For the text-containing cell, return its midpoint in [X, Y] coordinate format. 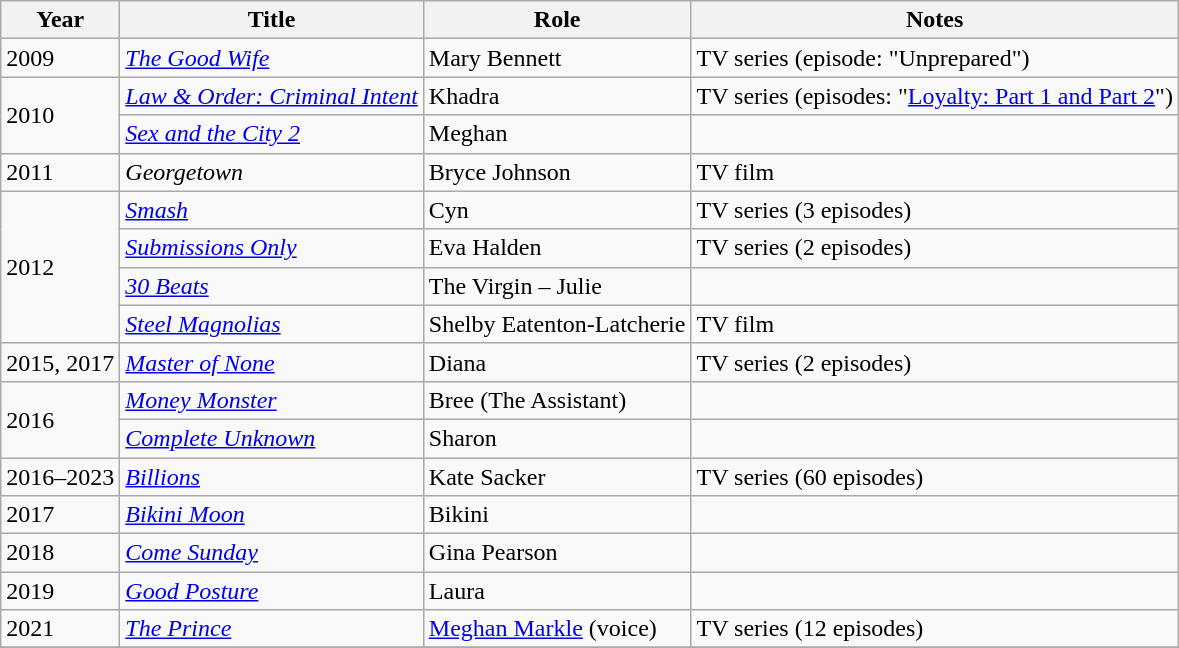
TV series (episode: "Unprepared") [934, 58]
The Prince [272, 629]
Sex and the City 2 [272, 134]
The Virgin – Julie [557, 286]
30 Beats [272, 286]
Complete Unknown [272, 438]
Steel Magnolias [272, 324]
Smash [272, 210]
2018 [60, 553]
TV series (60 episodes) [934, 477]
Cyn [557, 210]
Money Monster [272, 400]
Law & Order: Criminal Intent [272, 96]
Submissions Only [272, 248]
Khadra [557, 96]
Good Posture [272, 591]
2011 [60, 172]
Meghan [557, 134]
The Good Wife [272, 58]
Laura [557, 591]
Shelby Eatenton-Latcherie [557, 324]
Gina Pearson [557, 553]
Georgetown [272, 172]
Bikini Moon [272, 515]
Bree (The Assistant) [557, 400]
Come Sunday [272, 553]
Year [60, 20]
2015, 2017 [60, 362]
Master of None [272, 362]
TV series (12 episodes) [934, 629]
2017 [60, 515]
Sharon [557, 438]
2010 [60, 115]
TV series (3 episodes) [934, 210]
Bikini [557, 515]
2016–2023 [60, 477]
Diana [557, 362]
TV series (episodes: "Loyalty: Part 1 and Part 2") [934, 96]
Bryce Johnson [557, 172]
Notes [934, 20]
2021 [60, 629]
Meghan Markle (voice) [557, 629]
2019 [60, 591]
2012 [60, 267]
Mary Bennett [557, 58]
Title [272, 20]
2016 [60, 419]
Kate Sacker [557, 477]
Eva Halden [557, 248]
2009 [60, 58]
Billions [272, 477]
Role [557, 20]
